Pinpoint the cell where the given text exists, returning its [X, Y] midpoint coordinate. 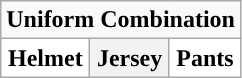
Uniform Combination [121, 20]
Helmet [46, 58]
Jersey [130, 58]
Pants [204, 58]
